Determine the (x, y) coordinate at the center of the cell enclosing the given text.  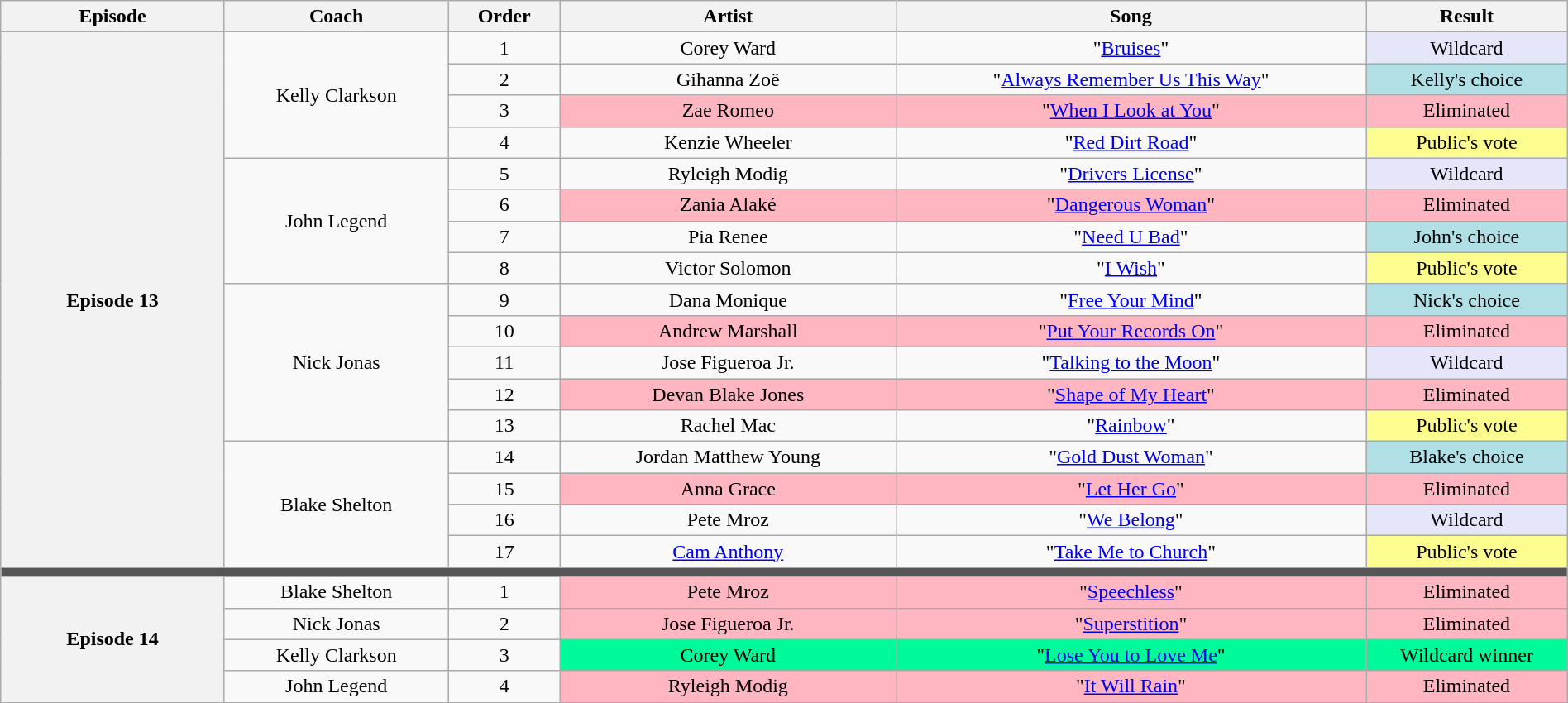
Result (1467, 17)
"Bruises" (1131, 48)
"Red Dirt Road" (1131, 142)
Pia Renee (728, 237)
Andrew Marshall (728, 331)
"Take Me to Church" (1131, 552)
"Need U Bad" (1131, 237)
"Talking to the Moon" (1131, 362)
Nick's choice (1467, 299)
"Gold Dust Woman" (1131, 457)
15 (504, 489)
"Put Your Records On" (1131, 331)
"When I Look at You" (1131, 111)
"Shape of My Heart" (1131, 395)
Rachel Mac (728, 426)
Victor Solomon (728, 268)
John's choice (1467, 237)
"Always Remember Us This Way" (1131, 79)
Anna Grace (728, 489)
Zae Romeo (728, 111)
Cam Anthony (728, 552)
Kenzie Wheeler (728, 142)
Artist (728, 17)
"Let Her Go" (1131, 489)
14 (504, 457)
Episode (112, 17)
Blake's choice (1467, 457)
"Rainbow" (1131, 426)
Devan Blake Jones (728, 395)
Song (1131, 17)
Episode 13 (112, 299)
"Dangerous Woman" (1131, 205)
"Lose You to Love Me" (1131, 655)
7 (504, 237)
Kelly's choice (1467, 79)
"It Will Rain" (1131, 686)
"Drivers License" (1131, 174)
9 (504, 299)
13 (504, 426)
Gihanna Zoë (728, 79)
Dana Monique (728, 299)
"Speechless" (1131, 592)
"I Wish" (1131, 268)
Zania Alaké (728, 205)
17 (504, 552)
Wildcard winner (1467, 655)
"Free Your Mind" (1131, 299)
Order (504, 17)
11 (504, 362)
6 (504, 205)
"We Belong" (1131, 520)
"Superstition" (1131, 624)
Episode 14 (112, 639)
10 (504, 331)
16 (504, 520)
Jordan Matthew Young (728, 457)
5 (504, 174)
8 (504, 268)
12 (504, 395)
Coach (336, 17)
